Return the [x, y] coordinate for the center point of the cell that contains the specified text.  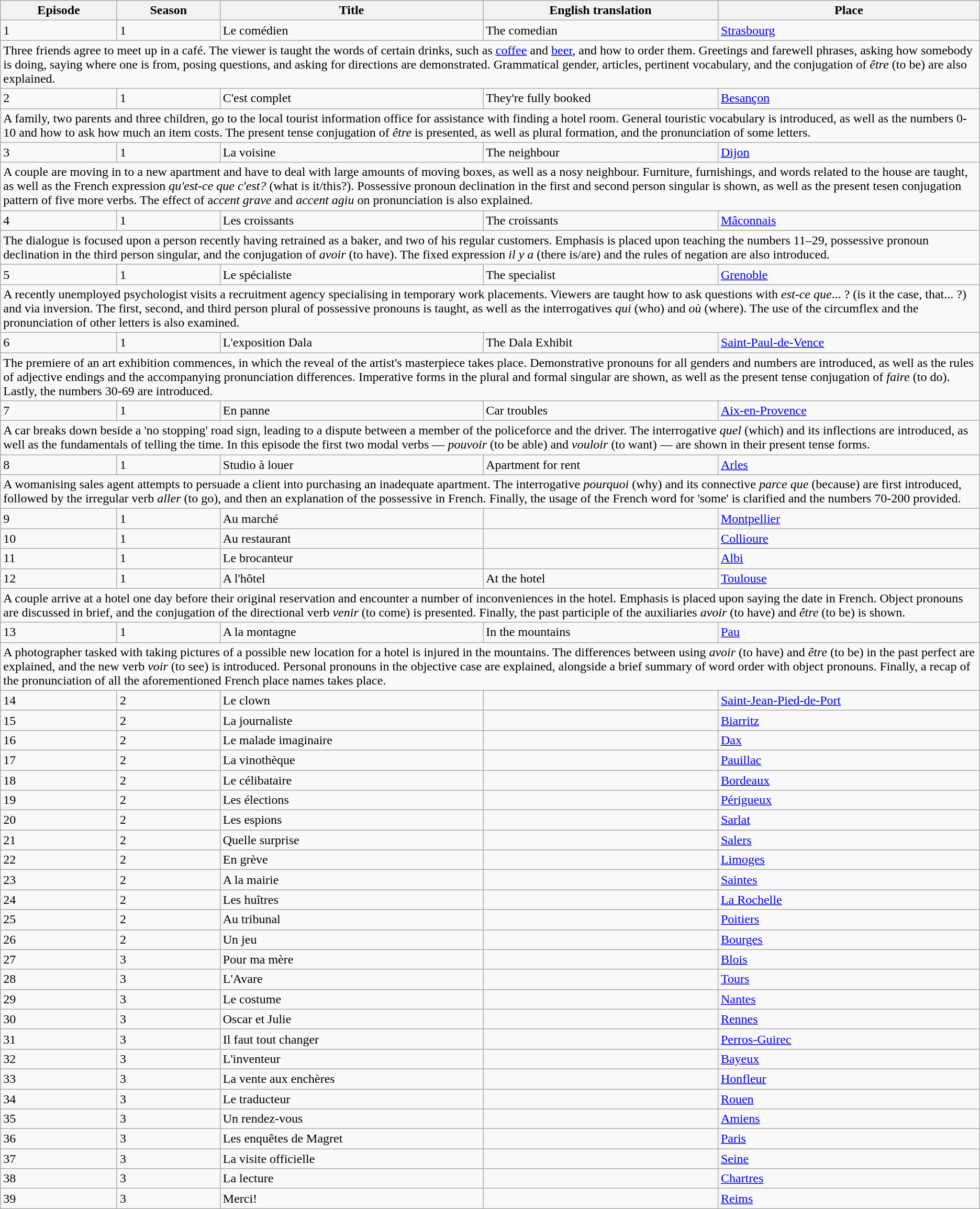
Quelle surprise [351, 840]
Seine [849, 1159]
Un jeu [351, 939]
Pau [849, 632]
Dijon [849, 152]
34 [59, 1099]
Arles [849, 465]
Montpellier [849, 519]
31 [59, 1039]
Le brocanteur [351, 558]
Albi [849, 558]
29 [59, 999]
38 [59, 1179]
Grenoble [849, 274]
Périgueux [849, 800]
7 [59, 411]
Le comédien [351, 30]
Bordeaux [849, 780]
Dax [849, 740]
Pour ma mère [351, 959]
15 [59, 720]
Limoges [849, 860]
Le traducteur [351, 1099]
The Dala Exhibit [601, 342]
12 [59, 578]
Rennes [849, 1019]
Pauillac [849, 760]
36 [59, 1139]
The neighbour [601, 152]
32 [59, 1059]
Salers [849, 840]
They're fully booked [601, 98]
Nantes [849, 999]
La Rochelle [849, 900]
27 [59, 959]
Paris [849, 1139]
The comedian [601, 30]
Place [849, 10]
The specialist [601, 274]
21 [59, 840]
11 [59, 558]
En panne [351, 411]
A la mairie [351, 880]
13 [59, 632]
Honfleur [849, 1079]
4 [59, 220]
22 [59, 860]
Apartment for rent [601, 465]
At the hotel [601, 578]
37 [59, 1159]
Besançon [849, 98]
Amiens [849, 1119]
Le costume [351, 999]
18 [59, 780]
Title [351, 10]
Un rendez-vous [351, 1119]
Toulouse [849, 578]
35 [59, 1119]
Bourges [849, 939]
La journaliste [351, 720]
16 [59, 740]
Mâconnais [849, 220]
8 [59, 465]
19 [59, 800]
9 [59, 519]
L'Avare [351, 979]
Chartres [849, 1179]
Car troubles [601, 411]
5 [59, 274]
Season [169, 10]
24 [59, 900]
Les élections [351, 800]
10 [59, 539]
Saint-Jean-Pied-de-Port [849, 700]
Les croissants [351, 220]
La visite officielle [351, 1159]
A l'hôtel [351, 578]
Bayeux [849, 1059]
L'inventeur [351, 1059]
La voisine [351, 152]
20 [59, 820]
English translation [601, 10]
In the mountains [601, 632]
Les huîtres [351, 900]
39 [59, 1199]
Collioure [849, 539]
La vente aux enchères [351, 1079]
33 [59, 1079]
Les espions [351, 820]
Rouen [849, 1099]
14 [59, 700]
30 [59, 1019]
Au tribunal [351, 920]
La vinothèque [351, 760]
The croissants [601, 220]
17 [59, 760]
Reims [849, 1199]
Au marché [351, 519]
Tours [849, 979]
Les enquêtes de Magret [351, 1139]
Saintes [849, 880]
23 [59, 880]
Strasbourg [849, 30]
Episode [59, 10]
26 [59, 939]
Il faut tout changer [351, 1039]
Le spécialiste [351, 274]
28 [59, 979]
C'est complet [351, 98]
Le célibataire [351, 780]
Le clown [351, 700]
La lecture [351, 1179]
Aix-en-Provence [849, 411]
Merci! [351, 1199]
Poitiers [849, 920]
Blois [849, 959]
Biarritz [849, 720]
A la montagne [351, 632]
Au restaurant [351, 539]
Perros-Guirec [849, 1039]
Le malade imaginaire [351, 740]
6 [59, 342]
Oscar et Julie [351, 1019]
Sarlat [849, 820]
Studio à louer [351, 465]
L'exposition Dala [351, 342]
25 [59, 920]
Saint-Paul-de-Vence [849, 342]
En grève [351, 860]
